Capture the cell that displays the provided text and extract its [X, Y] central coordinate. 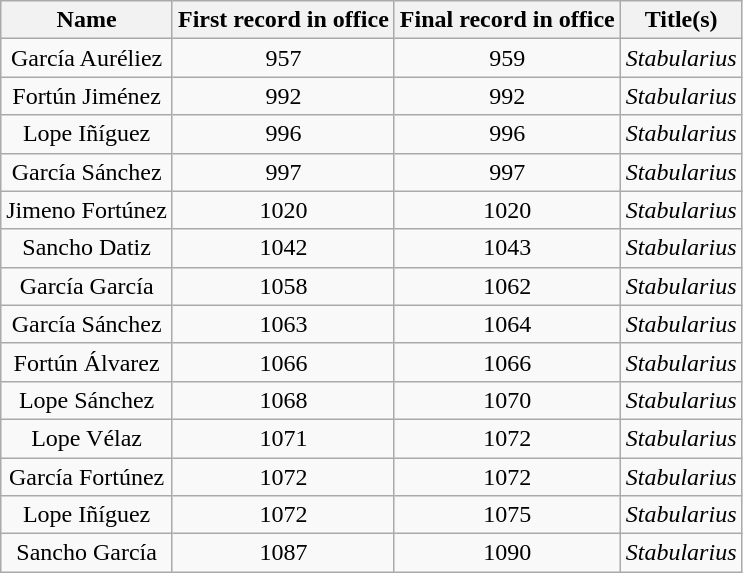
1064 [507, 324]
1070 [507, 400]
959 [507, 58]
1068 [283, 400]
Lope Sánchez [87, 400]
Name [87, 20]
García García [87, 286]
García Fortúnez [87, 477]
1058 [283, 286]
1071 [283, 438]
García Auréliez [87, 58]
1063 [283, 324]
1043 [507, 248]
Final record in office [507, 20]
First record in office [283, 20]
957 [283, 58]
1087 [283, 553]
Jimeno Fortúnez [87, 210]
Fortún Álvarez [87, 362]
Sancho García [87, 553]
1090 [507, 553]
Sancho Datiz [87, 248]
1062 [507, 286]
1075 [507, 515]
1042 [283, 248]
Fortún Jiménez [87, 96]
Lope Vélaz [87, 438]
Title(s) [681, 20]
